Return [X, Y] of the center of cell containing provided text 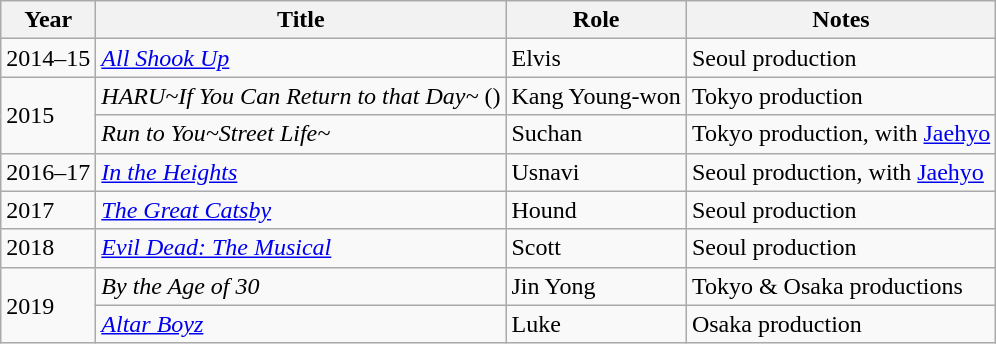
Luke [596, 324]
Role [596, 20]
Altar Boyz [301, 324]
Suchan [596, 134]
Osaka production [840, 324]
Elvis [596, 58]
2019 [48, 305]
In the Heights [301, 172]
Tokyo production, with Jaehyo [840, 134]
Seoul production, with Jaehyo [840, 172]
By the Age of 30 [301, 286]
Hound [596, 210]
The Great Catsby [301, 210]
Tokyo production [840, 96]
2017 [48, 210]
All Shook Up [301, 58]
Year [48, 20]
2015 [48, 115]
Scott [596, 248]
Kang Young-won [596, 96]
Usnavi [596, 172]
Notes [840, 20]
2018 [48, 248]
Jin Yong [596, 286]
Run to You~Street Life~ [301, 134]
Evil Dead: The Musical [301, 248]
2016–17 [48, 172]
2014–15 [48, 58]
Title [301, 20]
HARU~If You Can Return to that Day~ () [301, 96]
Tokyo & Osaka productions [840, 286]
